Locate the cell with the specified text and output its [x, y] center coordinate. 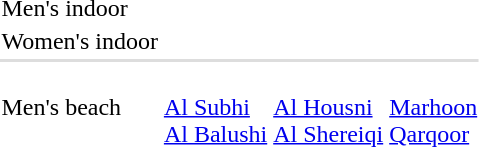
Women's indoor [80, 41]
